From the cell containing the given text, extract its center point as (X, Y) coordinate. 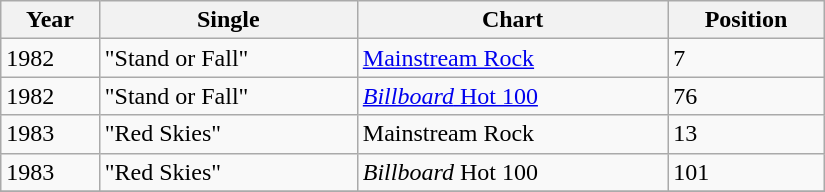
Single (228, 20)
7 (746, 58)
76 (746, 96)
13 (746, 134)
Year (50, 20)
101 (746, 172)
Position (746, 20)
Chart (512, 20)
